Extract the [X, Y] coordinate from the center of the cell holding the provided text.  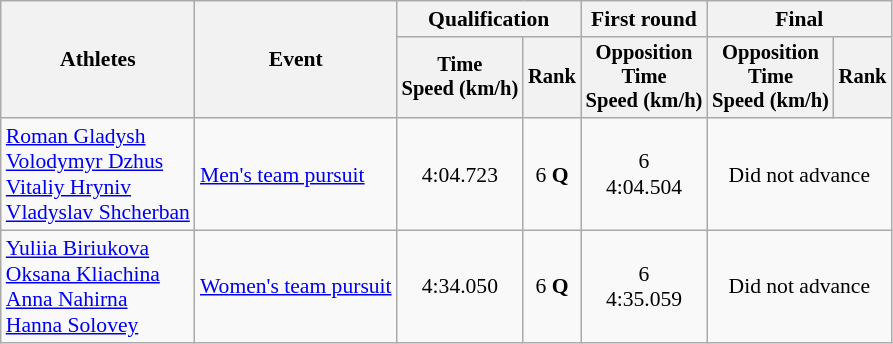
Qualification [489, 19]
TimeSpeed (km/h) [460, 78]
Final [799, 19]
4:34.050 [460, 287]
64:35.059 [644, 287]
Women's team pursuit [296, 287]
64:04.504 [644, 174]
Event [296, 60]
First round [644, 19]
Roman GladyshVolodymyr DzhusVitaliy HrynivVladyslav Shcherban [98, 174]
Yuliia BiriukovaOksana KliachinaAnna NahirnaHanna Solovey [98, 287]
Men's team pursuit [296, 174]
Athletes [98, 60]
4:04.723 [460, 174]
